Return the (x, y) coordinate for the center point of the cell that contains the specified text.  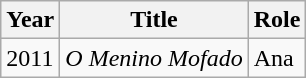
Title (154, 20)
2011 (30, 58)
Role (277, 20)
Year (30, 20)
Ana (277, 58)
O Menino Mofado (154, 58)
